Capture the cell that displays the provided text and extract its [X, Y] central coordinate. 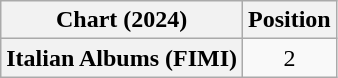
Position [290, 20]
Chart (2024) [122, 20]
Italian Albums (FIMI) [122, 58]
2 [290, 58]
